Locate the cell with the specified text and output its [X, Y] center coordinate. 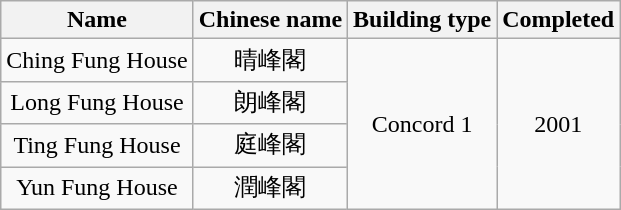
2001 [558, 124]
Completed [558, 20]
Yun Fung House [97, 188]
Ching Fung House [97, 60]
Chinese name [270, 20]
Building type [422, 20]
Ting Fung House [97, 146]
Long Fung House [97, 102]
Name [97, 20]
庭峰閣 [270, 146]
晴峰閣 [270, 60]
朗峰閣 [270, 102]
Concord 1 [422, 124]
潤峰閣 [270, 188]
